For the text-containing cell, return its midpoint in (X, Y) coordinate format. 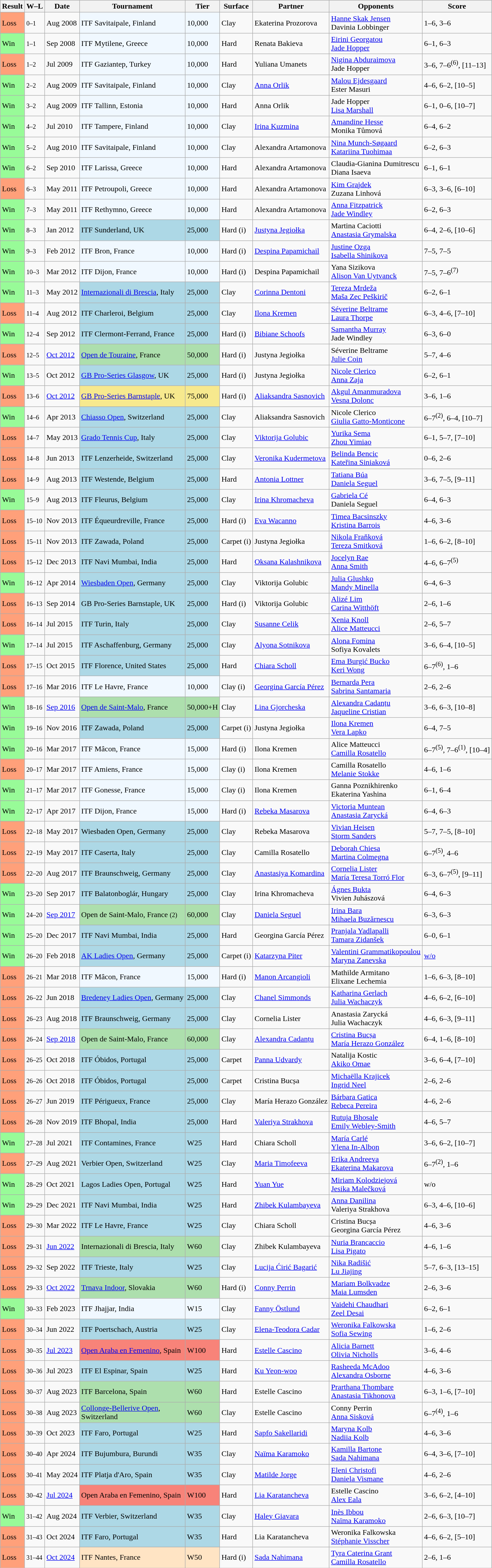
50,000 (203, 354)
Tatiana Búa Daniela Seguel (376, 479)
Anastasia Zarycká Julia Wachaczyk (376, 1018)
Mar 2022 (62, 1225)
6–7(4), 1–6 (457, 1412)
Surface (236, 6)
Katarzyna Piter (291, 956)
ITF Caserta, Italy (132, 852)
Aug 2017 (62, 873)
Valentini Grammatikopoulou Maryna Zanevska (376, 956)
Jade Hopper Lisa Marshall (376, 106)
6–7(2), 1–6 (457, 1163)
2–2 (34, 85)
Vaidehi Chaudhari Zeel Desai (376, 1309)
1–6, 6–2, [8–10] (457, 541)
22–19 (34, 852)
ITF Tampere, Finland (132, 126)
5–7, 6–3, [13–15] (457, 1267)
6–3, 4–6, [7–10] (457, 313)
Julia Glushko Mandy Minella (376, 583)
26–20 (34, 956)
12–5 (34, 354)
ITF Gonesse, France (132, 790)
Katharina Gerlach Julia Wachaczyk (376, 998)
Maria Timofeeva (291, 1163)
María Carlé Ylena In-Albon (376, 1142)
Irina Bara Mihaela Buzărnescu (376, 914)
Conny Perrin Anna Sisková (376, 1412)
Feb 2023 (62, 1309)
Gabriela Cé Daniela Seguel (376, 500)
6–2 (34, 168)
28–29 (34, 1184)
Lucija Ćirić Bagarić (291, 1267)
16–14 (34, 624)
25–20 (34, 935)
6–7(5), 7–6(1), [10–4] (457, 748)
26–22 (34, 998)
30–33 (34, 1309)
ITF Poertschach, Austria (132, 1329)
ITF Contamines, France (132, 1142)
Naïma Karamoko (291, 1454)
6–4, 6–2 (457, 126)
Hanne Skak Jensen Davinia Lobbinger (376, 23)
16–13 (34, 604)
Kim Grajdek Zuzana Linhová (376, 189)
Susanne Celik (291, 624)
Dec 2013 (62, 562)
3–2 (34, 106)
7–3 (34, 209)
3–6, 4–6 (457, 1350)
Tournament (132, 6)
Ganna Poznikhirenko Ekaterina Yashina (376, 790)
15–12 (34, 562)
Score (457, 6)
ITF Bhopal, India (132, 1122)
26–27 (34, 1101)
Claudia-Gianina Dumitrescu Diana Isaeva (376, 168)
2–6, 5–7 (457, 624)
Antonia Lottner (291, 479)
Mathilde Armitano Elixane Lechemia (376, 977)
Natalija Kostic Akiko Omae (376, 1060)
30–35 (34, 1350)
Chanel Simmonds (291, 998)
Nov 2016 (62, 728)
Cornelia Lister María Teresa Torró Flor (376, 873)
30–40 (34, 1454)
Séverine Beltrame Julie Coin (376, 354)
Renata Bakieva (291, 43)
26–25 (34, 1060)
Cornelia Lister (291, 1018)
Anna Fitzpatrick Jade Windley (376, 209)
ITF Florence, United States (132, 666)
Dec 2017 (62, 935)
Malou Ejdesgaard Ester Masuri (376, 85)
Aug 2010 (62, 147)
75,000 (203, 396)
6–3, 6–7(5), [9–11] (457, 873)
Oct 2021 (62, 1184)
ITF Larissa, Greece (132, 168)
Tyra Caterina Grant Camilla Rosatello (376, 1557)
AK Ladies Open, Germany (132, 956)
Haley Giavara (291, 1516)
Valeriya Strakhova (291, 1122)
6–1, 6–3 (457, 43)
Yuliana Umanets (291, 64)
Ekaterina Prozorova (291, 23)
Yuan Yue (291, 1184)
Séverine Beltrame Laura Thorpe (376, 313)
6–1, 6–1 (457, 168)
31–42 (34, 1516)
9–3 (34, 251)
6–7(5), 4–6 (457, 852)
Open de Touraine, France (132, 354)
26–26 (34, 1081)
Opponents (376, 6)
ITF Aschaffenburg, Germany (132, 645)
30–36 (34, 1371)
Alice Matteucci Camilla Rosatello (376, 748)
Mariam Bolkvadze Maia Lumsden (376, 1288)
Dec 2021 (62, 1205)
Yurika Sema Zhou Yimiao (376, 437)
Verbier Open, Switzerland (132, 1163)
ITF Sunderland, UK (132, 230)
30–38 (34, 1412)
3–6, 6–3, [10–8] (457, 707)
2–6, 6–3, [10–7] (457, 1516)
6–1, 0–6, [10–7] (457, 106)
ITF Nantes, France (132, 1557)
14–7 (34, 437)
27–29 (34, 1163)
6–1, 6–4 (457, 790)
Bredeney Ladies Open, Germany (132, 998)
Open de Saint-Malo, France (2) (132, 914)
6–3, 1–6, [7–10] (457, 1392)
6–4, 7–5 (457, 728)
Sep 2018 (62, 1039)
14–6 (34, 417)
Cristina Bucșa María Herazo González (376, 1039)
Alona Fomina Sofiya Kovalets (376, 645)
Apr 2017 (62, 811)
Sep 2012 (62, 334)
2–6, 3–6 (457, 1288)
17–15 (34, 666)
ITF Westende, Belgium (132, 479)
W50 (203, 1557)
Jun 2013 (62, 458)
11–3 (34, 293)
ITF Gaziantep, Turkey (132, 64)
Aug 2018 (62, 1018)
Sep 2008 (62, 43)
31–44 (34, 1557)
17–16 (34, 687)
1–6, 3–6 (457, 23)
Vivian Heisen Storm Sanders (376, 831)
Belinda Bencic Kateřina Siniaková (376, 458)
ITF Bujumbura, Burundi (132, 1454)
Nicole Clerico Giulia Gatto-Monticone (376, 417)
ITF Périgueux, France (132, 1101)
31–43 (34, 1536)
Nuria Brancaccio Lisa Pigato (376, 1246)
26–24 (34, 1039)
4–6, 6–2, [6–10] (457, 998)
Nov 2019 (62, 1122)
ITF Platja d'Aro, Spain (132, 1475)
Cristina Bucșa (291, 1081)
Manon Arcangioli (291, 977)
Bárbara Gatica Rebeca Pereira (376, 1101)
6–7(6), 1–6 (457, 666)
Pranjala Yadlapalli Tamara Zidanšek (376, 935)
19–16 (34, 728)
ITF El Espinar, Spain (132, 1371)
15–11 (34, 541)
Collonge-Bellerive Open, Switzerland (132, 1412)
Daniela Seguel (291, 914)
Victoria Muntean Anastasia Zarycká (376, 811)
Apr 2013 (62, 417)
29–31 (34, 1246)
5–7, 7–5, [8–10] (457, 831)
1–6, 6–3, [8–10] (457, 977)
ITF Fleurus, Belgium (132, 500)
6–4, 3–6, [7–10] (457, 1454)
Ema Burgić Bucko Keri Wong (376, 666)
Samantha Murray Jade Windley (376, 334)
Veronika Kudermetova (291, 458)
6–3, 6–0 (457, 334)
ITF Clermont-Ferrand, France (132, 334)
ITF Turin, Italy (132, 624)
Elena-Teodora Cadar (291, 1329)
Alexandra Cadanțu Jaqueline Cristian (376, 707)
Chiasso Open, Switzerland (132, 417)
4–6, 6–2, [5–10] (457, 1536)
14–8 (34, 458)
Alyona Sotnikova (291, 645)
0–6, 2–6 (457, 458)
Camilla Rosatello Melanie Stokke (376, 769)
ITF Balatonboglár, Hungary (132, 894)
Apr 2024 (62, 1454)
ITF Jhajjar, India (132, 1309)
6–1, 5–7, [7–10] (457, 437)
26–28 (34, 1122)
Grado Tennis Cup, Italy (132, 437)
Xenia Knoll Alice Matteucci (376, 624)
24–20 (34, 914)
4–2 (34, 126)
May 2013 (62, 437)
Miriam Kolodziejová Jesika Malečková (376, 1184)
Feb 2012 (62, 251)
Ágnes Bukta Vivien Juhászová (376, 894)
Justine Ozga Isabella Shinikova (376, 251)
4–6, 6–7(5) (457, 562)
Jocelyn Rae Anna Smith (376, 562)
ITF Mytilene, Greece (132, 43)
Amandine Hesse Monika Tůmová (376, 126)
13–5 (34, 376)
Aug 2008 (62, 23)
Bibiane Schoofs (291, 334)
Jun 2019 (62, 1101)
3–6, 6–4, [7–10] (457, 1060)
Alizé Lim Carina Witthöft (376, 604)
May 2012 (62, 293)
Prarthana Thombare Anastasia Tikhonova (376, 1392)
Mar 2012 (62, 272)
Anna Danilina Valeriya Strakhova (376, 1205)
5–7, 4–6 (457, 354)
Cristina Bucșa Georgina García Pérez (376, 1225)
6–7(2), 6–4, [10–7] (457, 417)
Alexandra Cadanțu (291, 1039)
15–10 (34, 520)
Jul 2021 (62, 1142)
Jan 2012 (62, 230)
Feb 2018 (62, 956)
Partner (291, 6)
Nicole Clerico Anna Zaja (376, 376)
Date (62, 6)
Timea Bacsinszky Kristina Barrois (376, 520)
Jul 2010 (62, 126)
Inès Ibbou Naïma Karamoko (376, 1516)
3–6, 7–5, [9–11] (457, 479)
ITF Rethymno, Greece (132, 209)
6–4, 1–6, [8–10] (457, 1039)
Eirini Georgatou Jade Hopper (376, 43)
29–30 (34, 1225)
Weronika Falkowska Stéphanie Visscher (376, 1536)
Mar 2018 (62, 977)
ITF Tallinn, Estonia (132, 106)
Apr 2014 (62, 583)
Lagos Ladies Open, Portugal (132, 1184)
Lina Gjorcheska (291, 707)
13–6 (34, 396)
3–6, 1–6 (457, 396)
Oct 2015 (62, 666)
W–L (34, 6)
20–16 (34, 748)
Result (12, 6)
Aug 2021 (62, 1163)
Nigina Abduraimova Jade Hopper (376, 64)
Jul 2009 (62, 64)
Sapfo Sakellaridi (291, 1433)
12–4 (34, 334)
1–1 (34, 43)
18–16 (34, 707)
ITF Lenzerheide, Switzerland (132, 458)
Sada Nahimana (291, 1557)
Eva Wacanno (291, 520)
5–2 (34, 147)
Rasheeda McAdoo Alexandra Osborne (376, 1371)
Jun 2018 (62, 998)
17–14 (34, 645)
6–3, 6–3 (457, 914)
1–6, 2–6 (457, 1329)
ITF Charleroi, Belgium (132, 313)
6–3, 3–6, [6–10] (457, 189)
Anastasiya Komardina (291, 873)
22–18 (34, 831)
3–6, 6–2, [4–10] (457, 1495)
3–6, 7–6(6), [11–13] (457, 64)
4–6, 6–3, [9–11] (457, 1018)
ITF Amiens, France (132, 769)
Yana Sizikova Alison Van Uytvanck (376, 272)
ITF Trieste, Italy (132, 1267)
16–12 (34, 583)
30–37 (34, 1392)
30–34 (34, 1329)
Matilde Jorge (291, 1475)
Aug 2012 (62, 313)
50,000+H (203, 707)
Erika Andreeva Ekaterina Makarova (376, 1163)
Irina Kuzmina (291, 126)
27–28 (34, 1142)
Sep 2022 (62, 1267)
Oksana Kalashnikova (291, 562)
Oct 2022 (62, 1288)
3–6, 6–2, [10–7] (457, 1142)
Eleni Christofi Daniela Vismane (376, 1475)
30–42 (34, 1495)
Weronika Falkowska Sofia Sewing (376, 1329)
Nika Radišić Lu Jiajing (376, 1267)
Nina Munch-Søgaard Katariina Tuohimaa (376, 147)
Fanny Östlund (291, 1309)
Akgul Amanmuradova Vesna Dolonc (376, 396)
ITF Barcelona, Spain (132, 1392)
Maryna Kolb Nadiia Kolb (376, 1433)
26–23 (34, 1018)
Tereza Mrdeža Maša Zec Peškirič (376, 293)
22–17 (34, 811)
Martina Caciotti Anastasia Grymalska (376, 230)
María Herazo González (291, 1101)
GB Pro-Series Glasgow, UK (132, 376)
7–5, 7–6(7) (457, 272)
Rutuja Bhosale Emily Webley-Smith (376, 1122)
14–9 (34, 479)
6–4, 2–6, [10–6] (457, 230)
15–9 (34, 500)
W15 (203, 1309)
3–6, 6–4, [10–5] (457, 645)
Sep 2010 (62, 168)
Ku Yeon-woo (291, 1371)
8–3 (34, 230)
30–41 (34, 1475)
Nikola Fraňková Tereza Smitková (376, 541)
Kamilla Bartone Sada Nahimana (376, 1454)
Bernarda Pera Sabrina Santamaria (376, 687)
Michaëlla Krajicek Ingrid Neel (376, 1081)
Mar 2016 (62, 687)
Alicia Barnett Olivia Nicholls (376, 1350)
23–20 (34, 894)
30–39 (34, 1433)
Corinna Dentoni (291, 293)
ITF Verbier, Switzerland (132, 1516)
May 2024 (62, 1475)
6–3 (34, 189)
Sep 2016 (62, 707)
4–6, 6–2, [10–5] (457, 85)
1–2 (34, 64)
10–3 (34, 272)
21–17 (34, 790)
Tier (203, 6)
Deborah Chiesa Martina Colmegna (376, 852)
26–21 (34, 977)
20–17 (34, 769)
29–33 (34, 1288)
Oct 2023 (62, 1433)
Jul 2024 (62, 1495)
22–20 (34, 873)
6–3, 4–6, [10–6] (457, 1205)
11–4 (34, 313)
29–32 (34, 1267)
0–1 (34, 23)
ITF Petroupoli, Greece (132, 189)
Panna Udvardy (291, 1060)
4–6, 5–7 (457, 1122)
Ilona Kremen Vera Lapko (376, 728)
ITF Équeurdreville, France (132, 520)
29–29 (34, 1205)
Trnava Indoor, Slovakia (132, 1288)
6–0, 6–1 (457, 935)
7–5, 7–5 (457, 251)
Sep 2014 (62, 604)
Estelle Cascino Alex Eala (376, 1495)
Conny Perrin (291, 1288)
ITF Bron, France (132, 251)
Camilla Rosatello (291, 852)
Aug 2024 (62, 1516)
